Search for the cell housing the specified text and yield its [x, y] center coordinate. 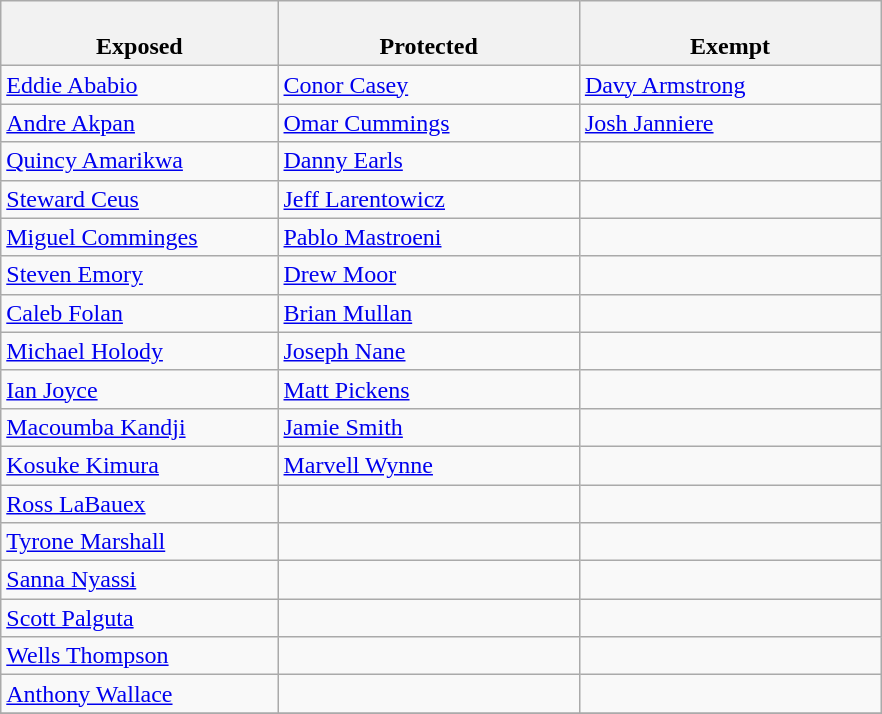
Josh Janniere [730, 123]
Exposed [140, 34]
Conor Casey [428, 85]
Joseph Nane [428, 351]
Omar Cummings [428, 123]
Kosuke Kimura [140, 465]
Ian Joyce [140, 389]
Davy Armstrong [730, 85]
Ross LaBauex [140, 503]
Tyrone Marshall [140, 542]
Eddie Ababio [140, 85]
Anthony Wallace [140, 694]
Matt Pickens [428, 389]
Quincy Amarikwa [140, 161]
Miguel Comminges [140, 237]
Wells Thompson [140, 656]
Marvell Wynne [428, 465]
Drew Moor [428, 275]
Steven Emory [140, 275]
Jamie Smith [428, 427]
Jeff Larentowicz [428, 199]
Michael Holody [140, 351]
Danny Earls [428, 161]
Protected [428, 34]
Andre Akpan [140, 123]
Exempt [730, 34]
Sanna Nyassi [140, 580]
Scott Palguta [140, 618]
Pablo Mastroeni [428, 237]
Brian Mullan [428, 313]
Caleb Folan [140, 313]
Steward Ceus [140, 199]
Macoumba Kandji [140, 427]
